Identify which cell holds the provided text, then report its (x, y) central coordinate. 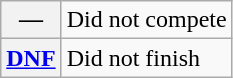
DNF (31, 58)
— (31, 20)
Did not compete (146, 20)
Did not finish (146, 58)
